Return the (x, y) coordinate for the center point of the cell that contains the specified text.  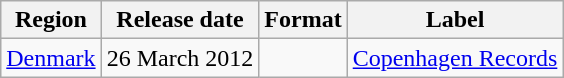
Label (455, 20)
26 March 2012 (180, 58)
Denmark (51, 58)
Format (303, 20)
Region (51, 20)
Copenhagen Records (455, 58)
Release date (180, 20)
